Extract the (x, y) coordinate from the center of the cell holding the provided text.  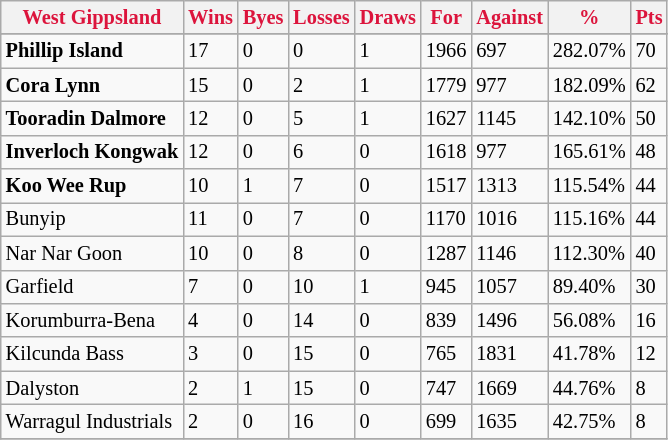
44.76% (590, 388)
1146 (510, 253)
115.16% (590, 219)
14 (321, 320)
Cora Lynn (92, 85)
30 (650, 287)
182.09% (590, 85)
Kilcunda Bass (92, 354)
1779 (446, 85)
70 (650, 51)
765 (446, 354)
945 (446, 287)
Pts (650, 17)
5 (321, 118)
1831 (510, 354)
3 (210, 354)
1313 (510, 186)
42.75% (590, 421)
17 (210, 51)
6 (321, 152)
747 (446, 388)
1496 (510, 320)
11 (210, 219)
282.07% (590, 51)
Bunyip (92, 219)
Tooradin Dalmore (92, 118)
62 (650, 85)
699 (446, 421)
% (590, 17)
Against (510, 17)
1618 (446, 152)
697 (510, 51)
Warragul Industrials (92, 421)
165.61% (590, 152)
1016 (510, 219)
1170 (446, 219)
142.10% (590, 118)
Losses (321, 17)
48 (650, 152)
Koo Wee Rup (92, 186)
Garfield (92, 287)
40 (650, 253)
56.08% (590, 320)
Wins (210, 17)
Nar Nar Goon (92, 253)
41.78% (590, 354)
For (446, 17)
1669 (510, 388)
112.30% (590, 253)
1627 (446, 118)
1517 (446, 186)
Inverloch Kongwak (92, 152)
4 (210, 320)
839 (446, 320)
1145 (510, 118)
1966 (446, 51)
1287 (446, 253)
Dalyston (92, 388)
West Gippsland (92, 17)
50 (650, 118)
Phillip Island (92, 51)
Byes (263, 17)
89.40% (590, 287)
Korumburra-Bena (92, 320)
1635 (510, 421)
Draws (388, 17)
1057 (510, 287)
115.54% (590, 186)
